Return the [x, y] coordinate for the center point of the cell that contains the specified text.  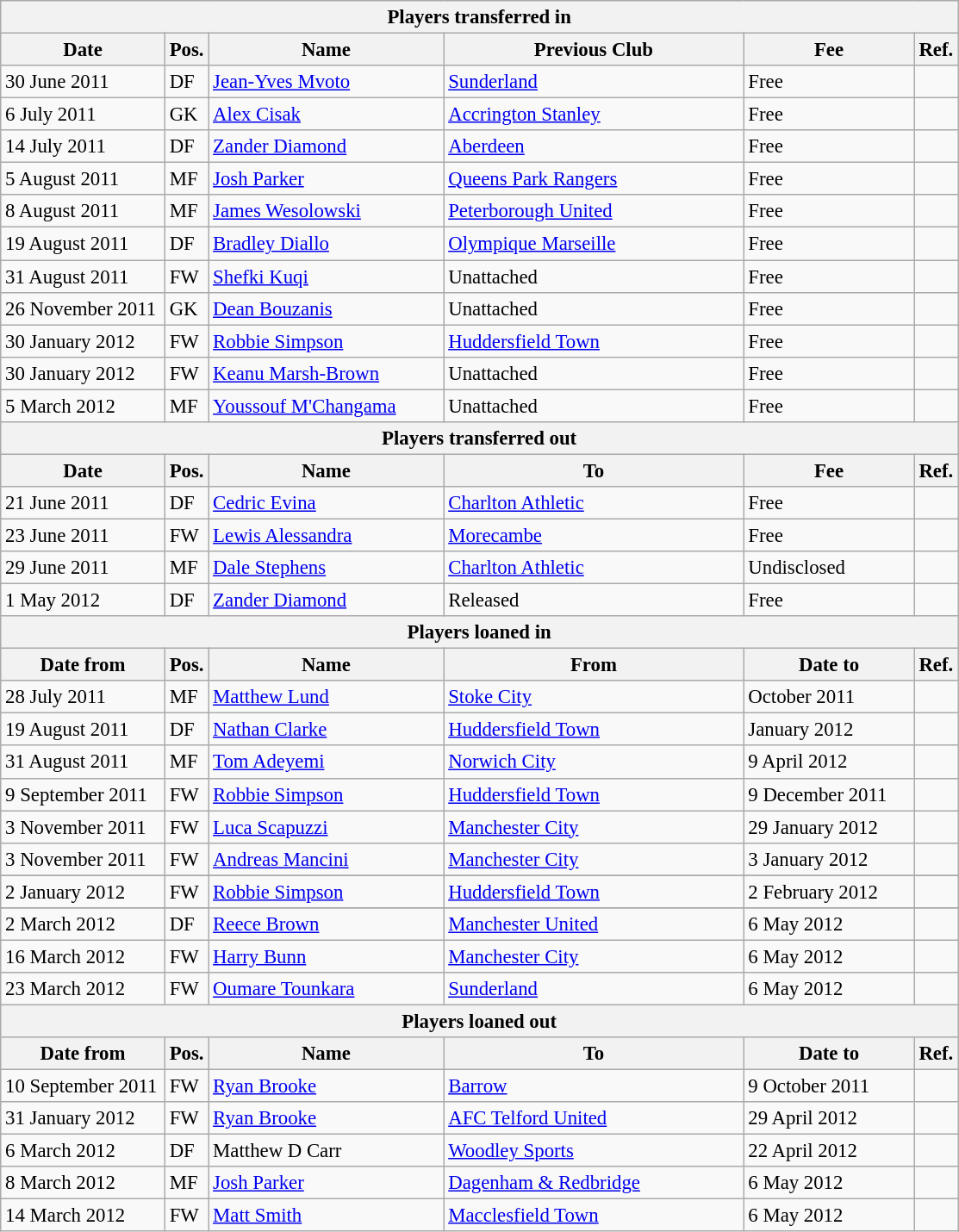
26 November 2011 [83, 308]
6 July 2011 [83, 115]
Youssouf M'Changama [326, 406]
Barrow [594, 1086]
Matthew D Carr [326, 1151]
29 April 2012 [829, 1118]
Manchester United [594, 924]
23 March 2012 [83, 989]
Jean-Yves Mvoto [326, 82]
10 September 2011 [83, 1086]
Queens Park Rangers [594, 179]
31 January 2012 [83, 1118]
Released [594, 600]
5 August 2011 [83, 179]
2 January 2012 [83, 892]
Keanu Marsh-Brown [326, 373]
9 September 2011 [83, 794]
AFC Telford United [594, 1118]
1 May 2012 [83, 600]
Woodley Sports [594, 1151]
3 January 2012 [829, 859]
8 August 2011 [83, 211]
Lewis Alessandra [326, 535]
Alex Cisak [326, 115]
Andreas Mancini [326, 859]
Luca Scapuzzi [326, 827]
Olympique Marseille [594, 244]
October 2011 [829, 697]
29 January 2012 [829, 827]
9 October 2011 [829, 1086]
Matthew Lund [326, 697]
James Wesolowski [326, 211]
Shefki Kuqi [326, 277]
2 February 2012 [829, 892]
8 March 2012 [83, 1183]
23 June 2011 [83, 535]
Norwich City [594, 762]
29 June 2011 [83, 568]
Accrington Stanley [594, 115]
January 2012 [829, 730]
From [594, 665]
Previous Club [594, 50]
Players transferred out [479, 439]
Cedric Evina [326, 503]
9 April 2012 [829, 762]
5 March 2012 [83, 406]
14 July 2011 [83, 146]
Stoke City [594, 697]
Macclesfield Town [594, 1216]
Players loaned in [479, 632]
Peterborough United [594, 211]
Nathan Clarke [326, 730]
Bradley Diallo [326, 244]
Players transferred in [479, 17]
Dagenham & Redbridge [594, 1183]
21 June 2011 [83, 503]
Reece Brown [326, 924]
Aberdeen [594, 146]
6 March 2012 [83, 1151]
16 March 2012 [83, 956]
Morecambe [594, 535]
14 March 2012 [83, 1216]
Dale Stephens [326, 568]
Matt Smith [326, 1216]
22 April 2012 [829, 1151]
Tom Adeyemi [326, 762]
Undisclosed [829, 568]
Dean Bouzanis [326, 308]
Harry Bunn [326, 956]
30 June 2011 [83, 82]
9 December 2011 [829, 794]
Players loaned out [479, 1021]
28 July 2011 [83, 697]
2 March 2012 [83, 924]
Oumare Tounkara [326, 989]
